Determine the [x, y] coordinate at the center of the cell enclosing the given text.  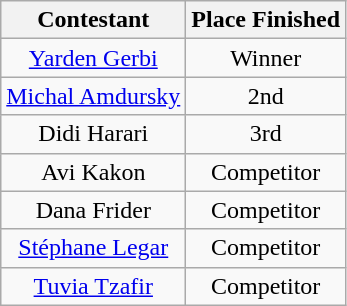
Avi Kakon [94, 172]
Contestant [94, 20]
2nd [266, 96]
Stéphane Legar [94, 248]
3rd [266, 134]
Winner [266, 58]
Place Finished [266, 20]
Dana Frider [94, 210]
Michal Amdursky [94, 96]
Didi Harari [94, 134]
Tuvia Tzafir [94, 286]
Yarden Gerbi [94, 58]
